Output the [X, Y] coordinate of the center of the cell containing the given text.  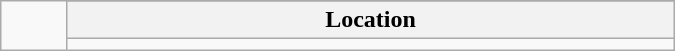
Location [370, 20]
